Determine the [X, Y] coordinate at the center of the cell enclosing the given text.  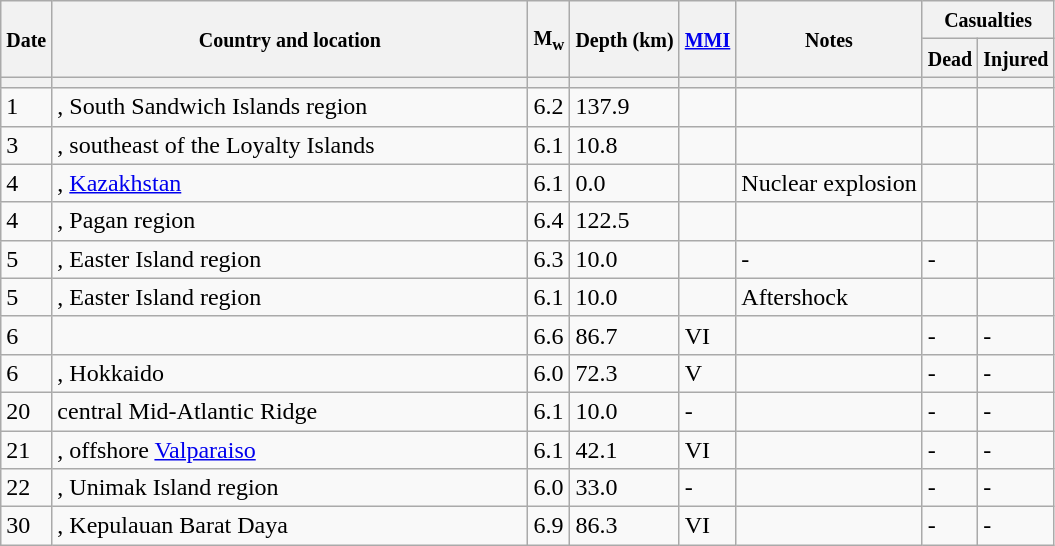
, Unimak Island region [290, 488]
33.0 [624, 488]
V [708, 373]
, Pagan region [290, 221]
Depth (km) [624, 39]
Mw [549, 39]
Notes [829, 39]
20 [26, 411]
21 [26, 449]
central Mid-Atlantic Ridge [290, 411]
6.4 [549, 221]
Country and location [290, 39]
6.2 [549, 107]
0.0 [624, 183]
Injured [1016, 58]
42.1 [624, 449]
72.3 [624, 373]
6.6 [549, 335]
6.9 [549, 526]
, Kepulauan Barat Daya [290, 526]
, South Sandwich Islands region [290, 107]
, Hokkaido [290, 373]
MMI [708, 39]
122.5 [624, 221]
6.3 [549, 259]
Date [26, 39]
86.3 [624, 526]
137.9 [624, 107]
22 [26, 488]
30 [26, 526]
10.8 [624, 145]
Casualties [988, 20]
Dead [950, 58]
Aftershock [829, 297]
, southeast of the Loyalty Islands [290, 145]
1 [26, 107]
, offshore Valparaiso [290, 449]
86.7 [624, 335]
3 [26, 145]
Nuclear explosion [829, 183]
, Kazakhstan [290, 183]
